Output the [x, y] coordinate of the center of the cell containing the given text.  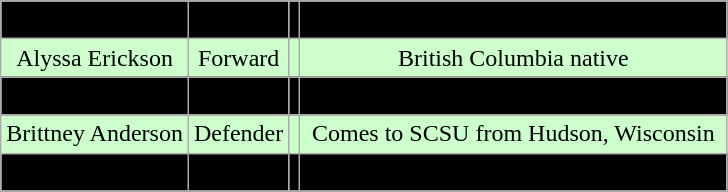
Comes to SCSU from Hudson, Wisconsin [514, 134]
1 of 2 transfers from Providence College [514, 96]
Lexi Slattery [95, 96]
Mac Johnson [95, 20]
Brittney Anderson [95, 134]
British Columbia native [514, 58]
From Monticello, MN [514, 20]
Molly Illikainen [95, 172]
2nd of 2 transfers from Providence College [514, 172]
Alyssa Erickson [95, 58]
